Determine the [X, Y] coordinate at the center of the cell enclosing the given text.  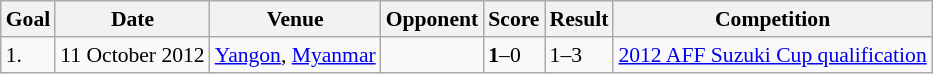
11 October 2012 [132, 55]
Venue [296, 19]
2012 AFF Suzuki Cup qualification [772, 55]
Date [132, 19]
1–0 [514, 55]
1. [28, 55]
1–3 [580, 55]
Opponent [432, 19]
Competition [772, 19]
Score [514, 19]
Result [580, 19]
Goal [28, 19]
Yangon, Myanmar [296, 55]
